Provide the [x, y] coordinate of the cell's center where the given text is located.  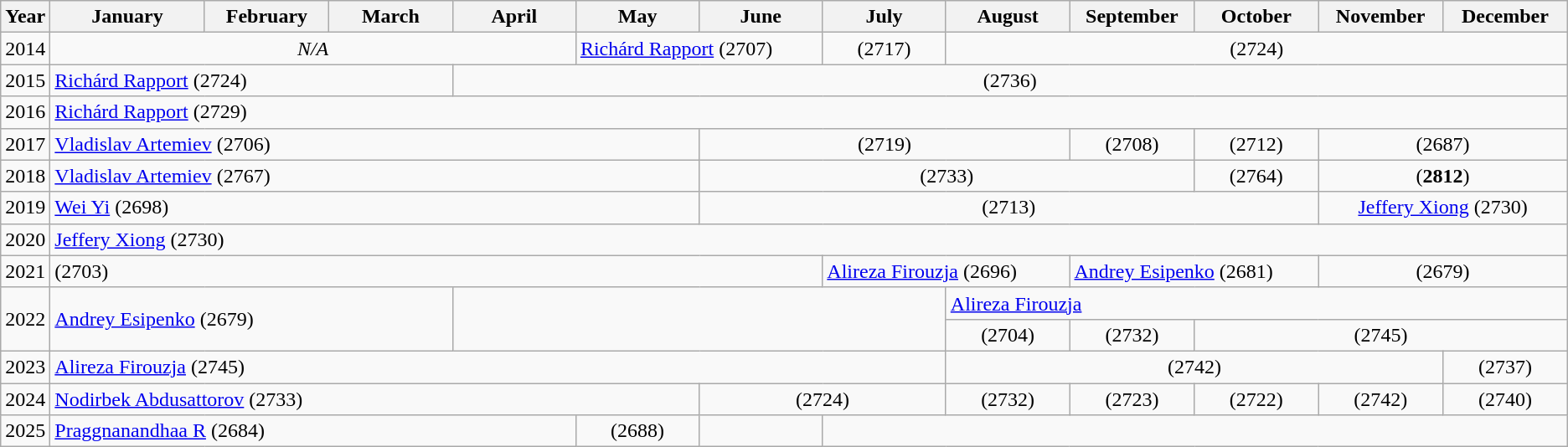
(2719) [885, 144]
Praggnanandhaa R (2684) [313, 431]
(2723) [1132, 399]
(2733) [946, 176]
2019 [25, 208]
N/A [313, 49]
March [391, 17]
(2736) [1010, 80]
Vladislav Artemiev (2767) [375, 176]
October [1256, 17]
(2812) [1442, 176]
Wei Yi (2698) [375, 208]
2015 [25, 80]
June [761, 17]
(2703) [436, 271]
2014 [25, 49]
Nodirbek Abdusattorov (2733) [375, 399]
(2713) [1008, 208]
(2688) [637, 431]
(2708) [1132, 144]
2020 [25, 239]
2021 [25, 271]
(2764) [1256, 176]
(2679) [1442, 271]
December [1506, 17]
Andrey Esipenko (2681) [1194, 271]
May [637, 17]
September [1132, 17]
2017 [25, 144]
January [127, 17]
(2745) [1380, 335]
(2717) [885, 49]
Alireza Firouzja [1256, 303]
2025 [25, 431]
2018 [25, 176]
Year [25, 17]
July [885, 17]
Alireza Firouzja (2696) [946, 271]
Richárd Rapport (2707) [699, 49]
November [1380, 17]
(2687) [1442, 144]
2016 [25, 112]
Richárd Rapport (2729) [809, 112]
2024 [25, 399]
April [514, 17]
(2712) [1256, 144]
(2737) [1506, 367]
August [1008, 17]
2023 [25, 367]
(2740) [1506, 399]
Richárd Rapport (2724) [251, 80]
2022 [25, 319]
(2722) [1256, 399]
Andrey Esipenko (2679) [251, 319]
Vladislav Artemiev (2706) [375, 144]
February [266, 17]
(2704) [1008, 335]
Alireza Firouzja (2745) [498, 367]
